Locate the cell with the specified text and output its (x, y) center coordinate. 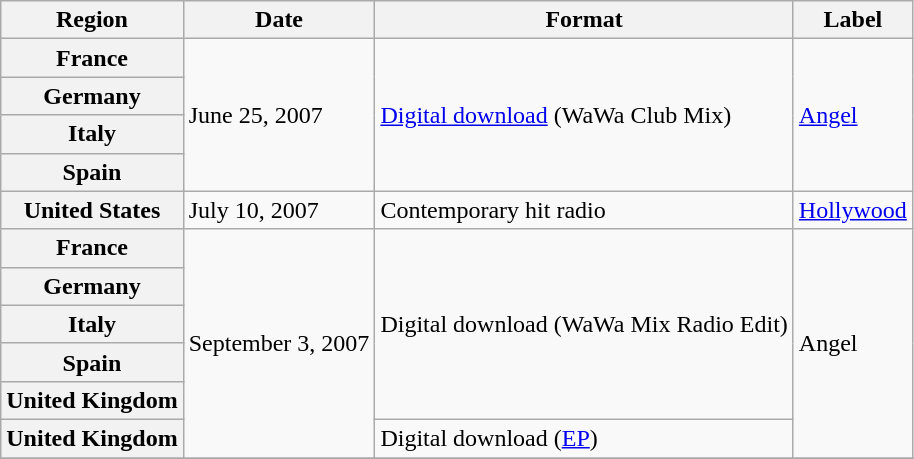
Format (584, 20)
Hollywood (852, 210)
Digital download (EP) (584, 438)
September 3, 2007 (279, 343)
Digital download (WaWa Mix Radio Edit) (584, 324)
Contemporary hit radio (584, 210)
June 25, 2007 (279, 115)
United States (92, 210)
Region (92, 20)
July 10, 2007 (279, 210)
Digital download (WaWa Club Mix) (584, 115)
Date (279, 20)
Label (852, 20)
